Scan for the cell matching the given text and deliver its [X, Y] coordinate at center. 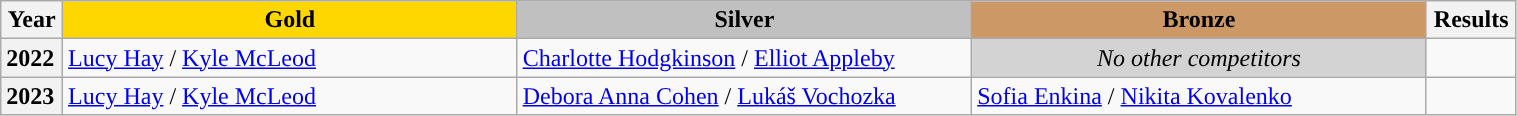
Debora Anna Cohen / Lukáš Vochozka [744, 96]
No other competitors [1200, 58]
Sofia Enkina / Nikita Kovalenko [1200, 96]
Gold [290, 20]
Results [1471, 20]
Bronze [1200, 20]
2023 [32, 96]
Year [32, 20]
Charlotte Hodgkinson / Elliot Appleby [744, 58]
Silver [744, 20]
2022 [32, 58]
